Return the (X, Y) coordinate for the center point of the cell that contains the specified text.  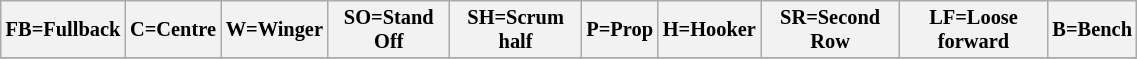
SR=Second Row (830, 29)
SH=Scrum half (516, 29)
FB=Fullback (63, 29)
B=Bench (1092, 29)
P=Prop (619, 29)
H=Hooker (710, 29)
SO=Stand Off (389, 29)
LF=Loose forward (973, 29)
C=Centre (173, 29)
W=Winger (274, 29)
